Scan for the cell matching the given text and deliver its [x, y] coordinate at center. 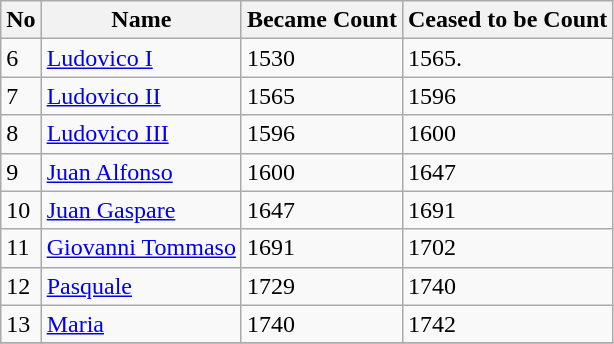
11 [21, 248]
1565. [507, 58]
1742 [507, 324]
Giovanni Tommaso [141, 248]
1702 [507, 248]
Ludovico II [141, 96]
Became Count [322, 20]
6 [21, 58]
Ludovico III [141, 134]
No [21, 20]
Juan Gaspare [141, 210]
Pasquale [141, 286]
Ceased to be Count [507, 20]
Name [141, 20]
12 [21, 286]
9 [21, 172]
Ludovico I [141, 58]
10 [21, 210]
1565 [322, 96]
13 [21, 324]
Maria [141, 324]
Juan Alfonso [141, 172]
1530 [322, 58]
7 [21, 96]
1729 [322, 286]
8 [21, 134]
